Output the (X, Y) coordinate of the center of the cell containing the given text.  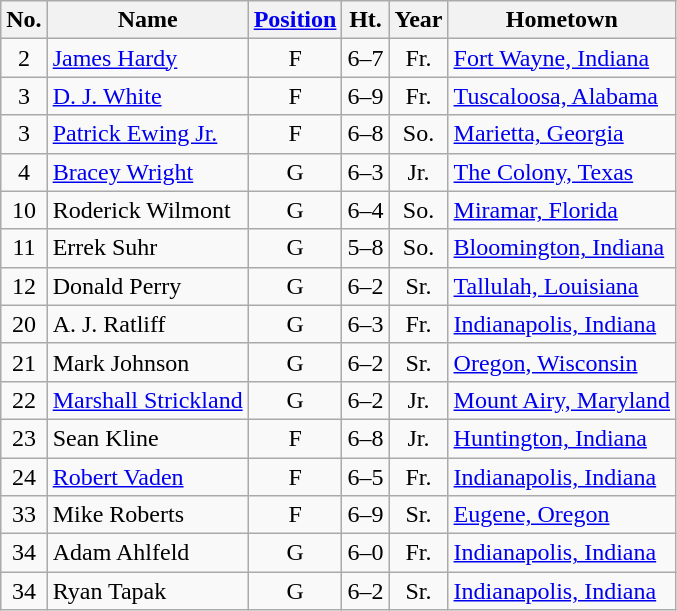
21 (24, 362)
6–0 (366, 553)
Tallulah, Louisiana (562, 286)
Position (295, 20)
Huntington, Indiana (562, 438)
A. J. Ratliff (148, 324)
6–7 (366, 58)
22 (24, 400)
Marshall Strickland (148, 400)
12 (24, 286)
24 (24, 477)
Mark Johnson (148, 362)
James Hardy (148, 58)
Year (418, 20)
6–4 (366, 210)
Errek Suhr (148, 248)
D. J. White (148, 96)
20 (24, 324)
Name (148, 20)
Donald Perry (148, 286)
Eugene, Oregon (562, 515)
10 (24, 210)
4 (24, 172)
Fort Wayne, Indiana (562, 58)
The Colony, Texas (562, 172)
Roderick Wilmont (148, 210)
5–8 (366, 248)
Oregon, Wisconsin (562, 362)
6–5 (366, 477)
Patrick Ewing Jr. (148, 134)
No. (24, 20)
33 (24, 515)
23 (24, 438)
Adam Ahlfeld (148, 553)
Hometown (562, 20)
Mike Roberts (148, 515)
Robert Vaden (148, 477)
Sean Kline (148, 438)
Tuscaloosa, Alabama (562, 96)
Miramar, Florida (562, 210)
Ryan Tapak (148, 591)
Marietta, Georgia (562, 134)
Bloomington, Indiana (562, 248)
11 (24, 248)
Mount Airy, Maryland (562, 400)
Ht. (366, 20)
2 (24, 58)
Bracey Wright (148, 172)
